Return [X, Y] of the center of cell containing provided text 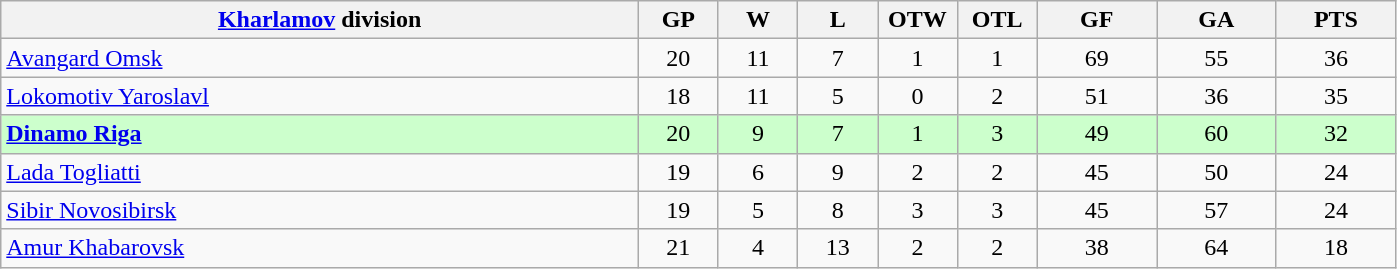
8 [838, 210]
PTS [1336, 20]
GP [678, 20]
GA [1217, 20]
Amur Khabarovsk [320, 248]
35 [1336, 96]
W [758, 20]
57 [1217, 210]
55 [1217, 58]
64 [1217, 248]
Avangard Omsk [320, 58]
Sibir Novosibirsk [320, 210]
Kharlamov division [320, 20]
32 [1336, 134]
21 [678, 248]
50 [1217, 172]
Dinamo Riga [320, 134]
6 [758, 172]
OTW [918, 20]
38 [1097, 248]
51 [1097, 96]
Lokomotiv Yaroslavl [320, 96]
4 [758, 248]
13 [838, 248]
0 [918, 96]
OTL [997, 20]
60 [1217, 134]
Lada Togliatti [320, 172]
49 [1097, 134]
GF [1097, 20]
69 [1097, 58]
L [838, 20]
